For the text-containing cell, return its midpoint in (x, y) coordinate format. 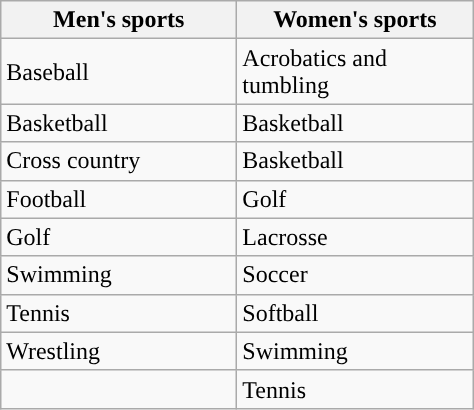
Football (119, 199)
Baseball (119, 72)
Wrestling (119, 351)
Lacrosse (355, 237)
Softball (355, 313)
Cross country (119, 161)
Men's sports (119, 20)
Women's sports (355, 20)
Acrobatics and tumbling (355, 72)
Soccer (355, 275)
